Determine the (X, Y) coordinate at the center of the cell enclosing the given text.  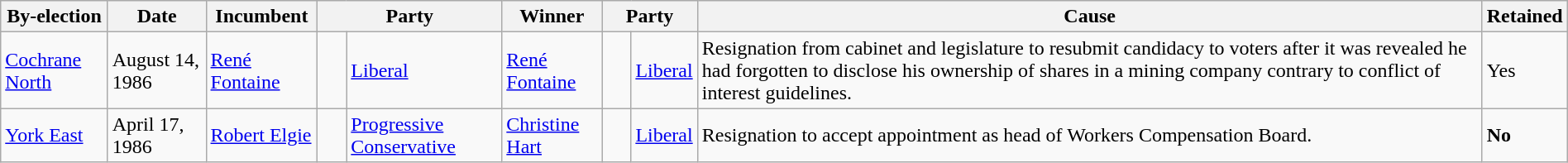
Cause (1090, 17)
Retained (1525, 17)
April 17, 1986 (157, 136)
Cochrane North (55, 70)
August 14, 1986 (157, 70)
Date (157, 17)
Resignation to accept appointment as head of Workers Compensation Board. (1090, 136)
Christine Hart (552, 136)
Progressive Conservative (424, 136)
Robert Elgie (261, 136)
By-election (55, 17)
Yes (1525, 70)
Incumbent (261, 17)
York East (55, 136)
Winner (552, 17)
No (1525, 136)
